Return the (x, y) coordinate for the center point of the cell that contains the specified text.  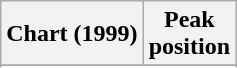
Chart (1999) (72, 34)
Peak position (189, 34)
